Detect which cell encompasses the target text, then output its [X, Y] center coordinate. 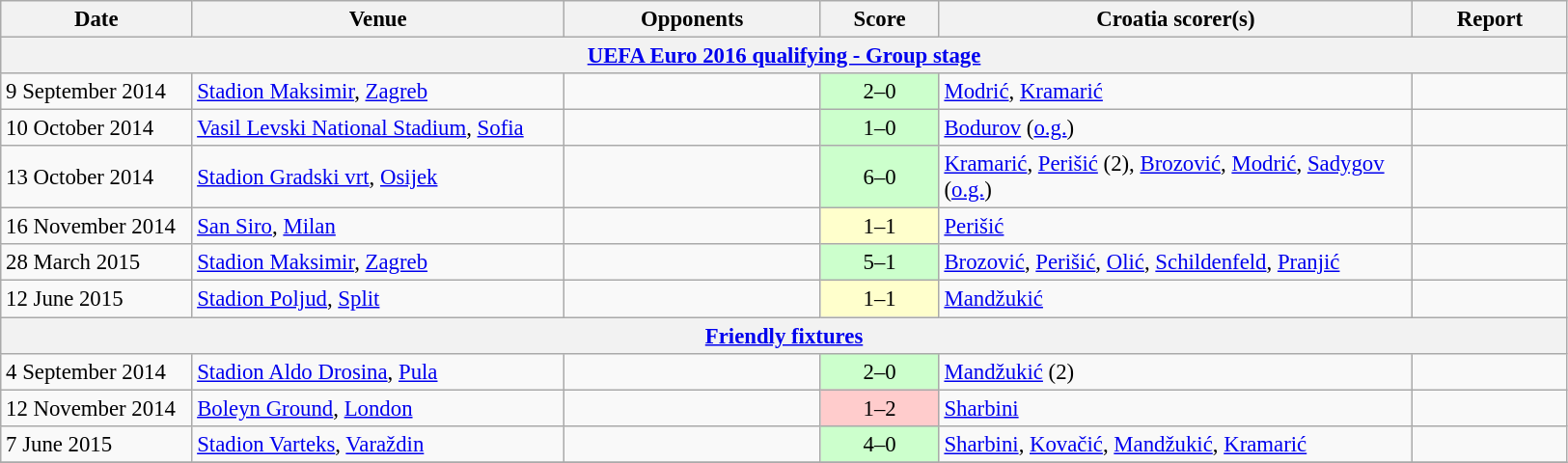
Report [1490, 19]
Score [880, 19]
Modrić, Kramarić [1175, 92]
4 September 2014 [96, 371]
UEFA Euro 2016 qualifying - Group stage [784, 56]
Kramarić, Perišić (2), Brozović, Modrić, Sadygov (o.g.) [1175, 177]
Mandžukić [1175, 299]
Perišić [1175, 227]
13 October 2014 [96, 177]
1–0 [880, 128]
San Siro, Milan [378, 227]
4–0 [880, 444]
Brozović, Perišić, Olić, Schildenfeld, Pranjić [1175, 263]
12 June 2015 [96, 299]
Stadion Poljud, Split [378, 299]
Venue [378, 19]
5–1 [880, 263]
Stadion Varteks, Varaždin [378, 444]
Stadion Gradski vrt, Osijek [378, 177]
Opponents [692, 19]
7 June 2015 [96, 444]
Mandžukić (2) [1175, 371]
Sharbini, Kovačić, Mandžukić, Kramarić [1175, 444]
Friendly fixtures [784, 336]
Sharbini [1175, 408]
6–0 [880, 177]
Croatia scorer(s) [1175, 19]
Date [96, 19]
16 November 2014 [96, 227]
9 September 2014 [96, 92]
10 October 2014 [96, 128]
28 March 2015 [96, 263]
1–2 [880, 408]
Boleyn Ground, London [378, 408]
Bodurov (o.g.) [1175, 128]
12 November 2014 [96, 408]
Stadion Aldo Drosina, Pula [378, 371]
Vasil Levski National Stadium, Sofia [378, 128]
